From the cell containing the given text, extract its center point as [X, Y] coordinate. 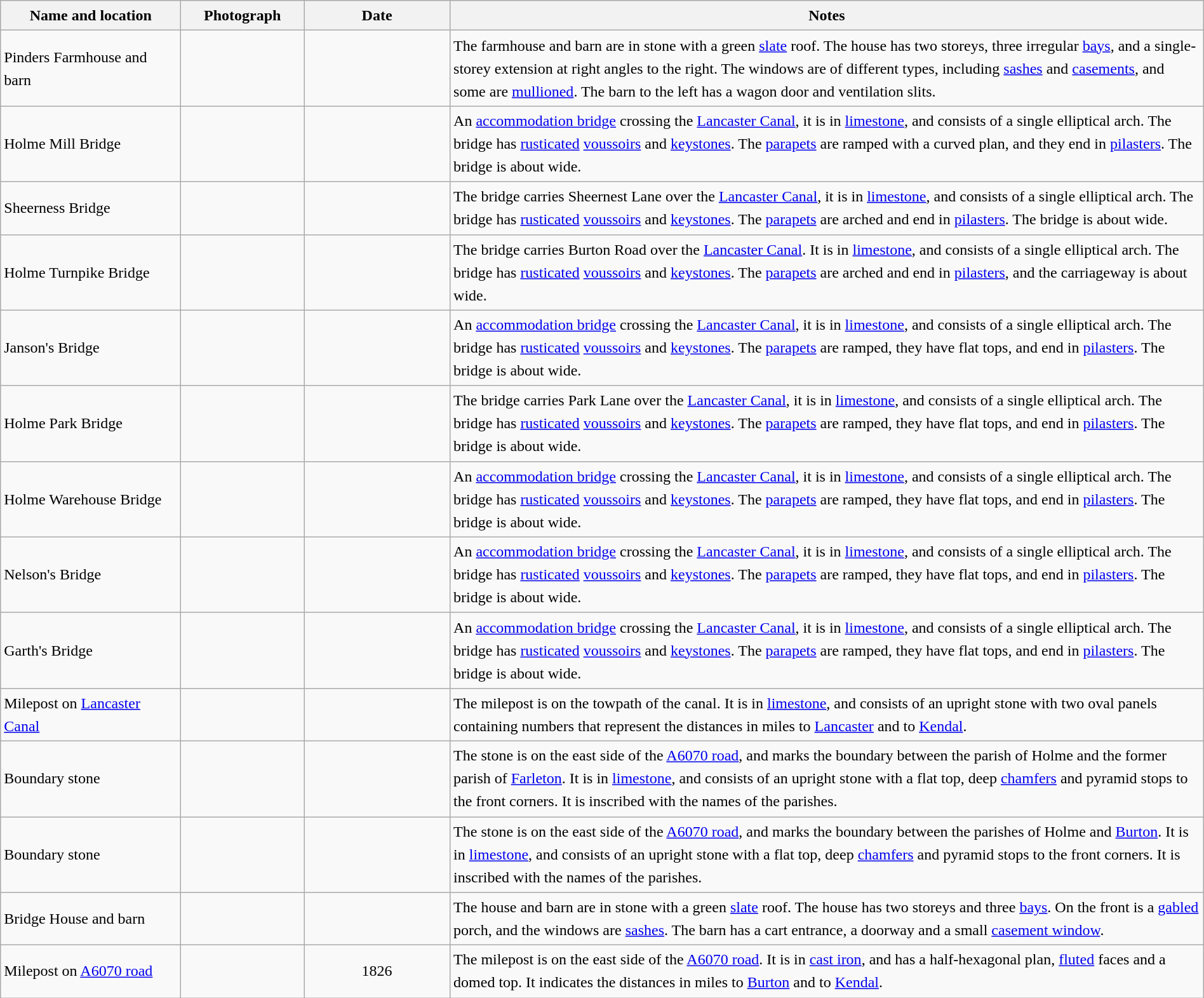
Pinders Farmhouse and barn [91, 69]
Holme Park Bridge [91, 423]
Name and location [91, 15]
Milepost on A6070 road [91, 972]
Holme Warehouse Bridge [91, 499]
Date [377, 15]
Holme Turnpike Bridge [91, 272]
Milepost on Lancaster Canal [91, 714]
Janson's Bridge [91, 348]
Garth's Bridge [91, 651]
Nelson's Bridge [91, 574]
Bridge House and barn [91, 919]
Sheerness Bridge [91, 208]
1826 [377, 972]
Notes [827, 15]
Photograph [243, 15]
Holme Mill Bridge [91, 144]
